Pinpoint the cell where the given text exists, returning its [X, Y] midpoint coordinate. 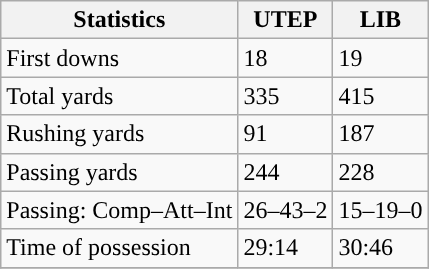
244 [286, 172]
First downs [120, 58]
228 [380, 172]
LIB [380, 20]
18 [286, 58]
Passing: Comp–Att–Int [120, 210]
UTEP [286, 20]
91 [286, 134]
335 [286, 96]
Total yards [120, 96]
Statistics [120, 20]
26–43–2 [286, 210]
Time of possession [120, 248]
187 [380, 134]
415 [380, 96]
30:46 [380, 248]
19 [380, 58]
29:14 [286, 248]
Passing yards [120, 172]
Rushing yards [120, 134]
15–19–0 [380, 210]
